Provide the [X, Y] coordinate of the cell's center where the given text is located.  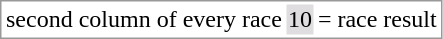
second column of every race [144, 19]
= race result [377, 19]
10 [300, 19]
